Extract the [x, y] coordinate from the center of the cell holding the provided text.  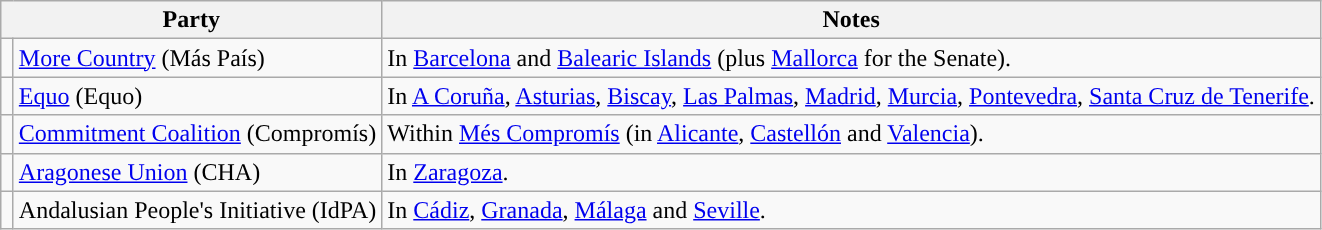
Commitment Coalition (Compromís) [197, 134]
More Country (Más País) [197, 58]
Within Més Compromís (in Alicante, Castellón and Valencia). [852, 134]
Aragonese Union (CHA) [197, 172]
In Zaragoza. [852, 172]
Equo (Equo) [197, 96]
In Barcelona and Balearic Islands (plus Mallorca for the Senate). [852, 58]
Andalusian People's Initiative (IdPA) [197, 210]
In A Coruña, Asturias, Biscay, Las Palmas, Madrid, Murcia, Pontevedra, Santa Cruz de Tenerife. [852, 96]
Party [192, 20]
Notes [852, 20]
In Cádiz, Granada, Málaga and Seville. [852, 210]
